Scan for the cell matching the given text and deliver its (x, y) coordinate at center. 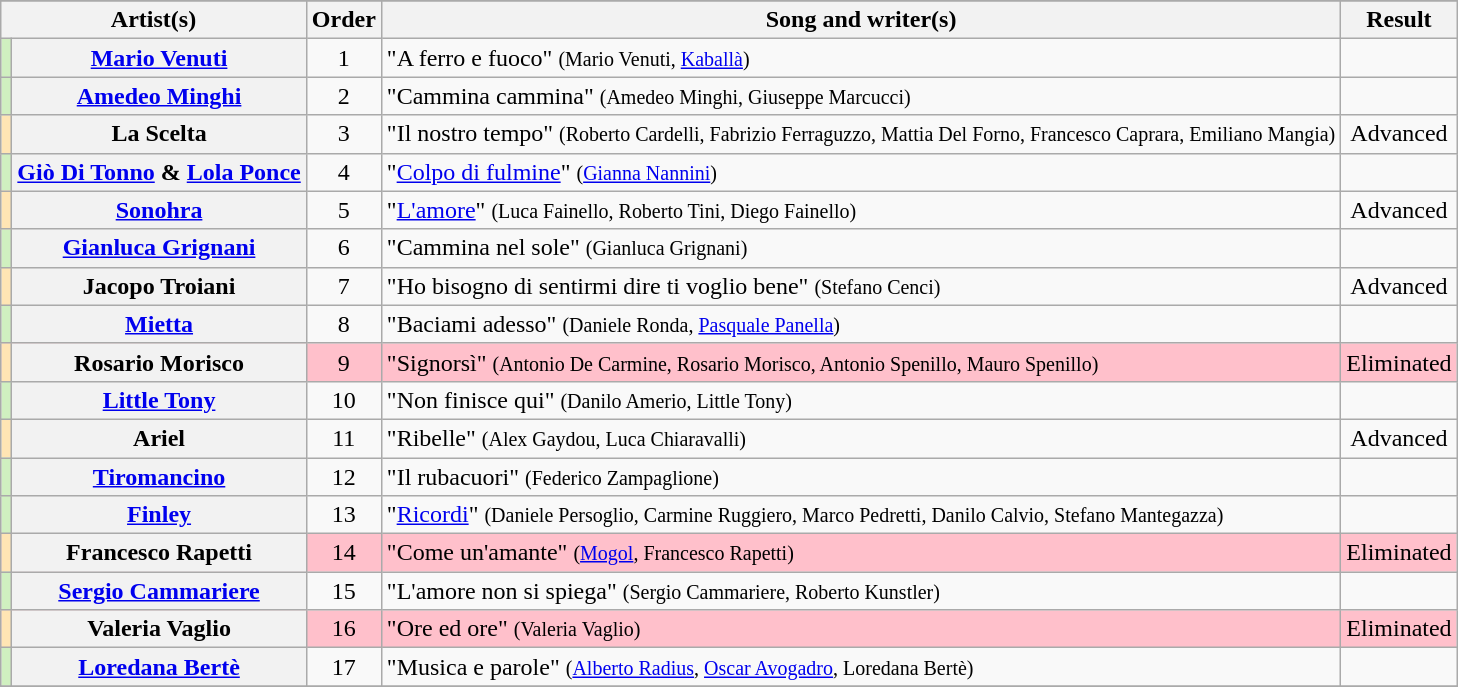
Amedeo Minghi (159, 96)
15 (344, 591)
6 (344, 248)
1 (344, 58)
Sonohra (159, 210)
"Colpo di fulmine" (Gianna Nannini) (860, 172)
"Non finisce qui" (Danilo Amerio, Little Tony) (860, 400)
"Cammina cammina" (Amedeo Minghi, Giuseppe Marcucci) (860, 96)
Ariel (159, 438)
Valeria Vaglio (159, 629)
"Ho bisogno di sentirmi dire ti voglio bene" (Stefano Cenci) (860, 286)
Gianluca Grignani (159, 248)
Giò Di Tonno & Lola Ponce (159, 172)
Tiromancino (159, 477)
Mietta (159, 324)
14 (344, 553)
3 (344, 134)
16 (344, 629)
Loredana Bertè (159, 667)
8 (344, 324)
"Baciami adesso" (Daniele Ronda, Pasquale Panella) (860, 324)
4 (344, 172)
Little Tony (159, 400)
7 (344, 286)
2 (344, 96)
"Il nostro tempo" (Roberto Cardelli, Fabrizio Ferraguzzo, Mattia Del Forno, Francesco Caprara, Emiliano Mangia) (860, 134)
Mario Venuti (159, 58)
Song and writer(s) (860, 20)
Francesco Rapetti (159, 553)
Rosario Morisco (159, 362)
10 (344, 400)
"A ferro e fuoco" (Mario Venuti, Kaballà) (860, 58)
"Signorsì" (Antonio De Carmine, Rosario Morisco, Antonio Spenillo, Mauro Spenillo) (860, 362)
"Musica e parole" (Alberto Radius, Oscar Avogadro, Loredana Bertè) (860, 667)
12 (344, 477)
"Ore ed ore" (Valeria Vaglio) (860, 629)
"Cammina nel sole" (Gianluca Grignani) (860, 248)
5 (344, 210)
17 (344, 667)
Artist(s) (154, 20)
La Scelta (159, 134)
"L'amore non si spiega" (Sergio Cammariere, Roberto Kunstler) (860, 591)
13 (344, 515)
"L'amore" (Luca Fainello, Roberto Tini, Diego Fainello) (860, 210)
"Ribelle" (Alex Gaydou, Luca Chiaravalli) (860, 438)
"Come un'amante" (Mogol, Francesco Rapetti) (860, 553)
"Il rubacuori" (Federico Zampaglione) (860, 477)
Sergio Cammariere (159, 591)
11 (344, 438)
Jacopo Troiani (159, 286)
Order (344, 20)
Result (1399, 20)
9 (344, 362)
"Ricordi" (Daniele Persoglio, Carmine Ruggiero, Marco Pedretti, Danilo Calvio, Stefano Mantegazza) (860, 515)
Finley (159, 515)
